Locate the cell with the specified text and output its [X, Y] center coordinate. 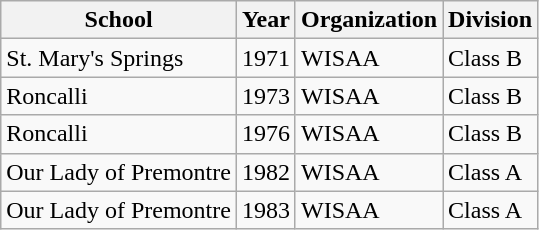
1982 [266, 172]
Organization [368, 20]
1976 [266, 134]
1983 [266, 210]
Year [266, 20]
Division [490, 20]
1971 [266, 58]
School [119, 20]
St. Mary's Springs [119, 58]
1973 [266, 96]
